Pinpoint the cell where the given text exists, returning its [x, y] midpoint coordinate. 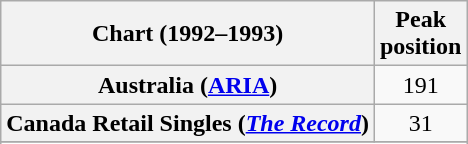
Peakposition [420, 34]
191 [420, 85]
Chart (1992–1993) [188, 34]
Canada Retail Singles (The Record) [188, 123]
31 [420, 123]
Australia (ARIA) [188, 85]
